From the cell containing the given text, extract its center point as (x, y) coordinate. 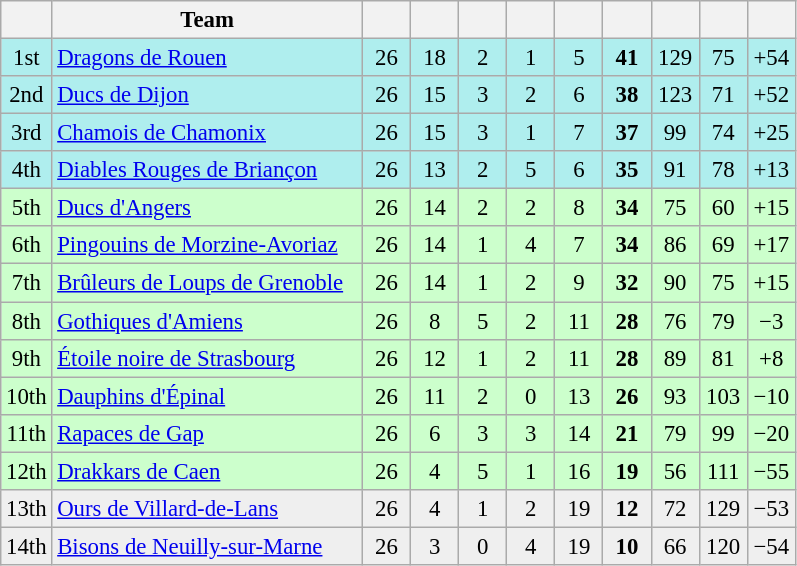
−20 (771, 433)
4th (26, 170)
18 (435, 58)
78 (723, 170)
35 (627, 170)
Drakkars de Caen (208, 471)
Brûleurs de Loups de Grenoble (208, 283)
120 (723, 546)
3rd (26, 133)
Dauphins d'Épinal (208, 396)
111 (723, 471)
123 (675, 95)
2nd (26, 95)
81 (723, 358)
+52 (771, 95)
91 (675, 170)
5th (26, 208)
+8 (771, 358)
−53 (771, 509)
14th (26, 546)
8th (26, 321)
32 (627, 283)
Team (208, 20)
−55 (771, 471)
+25 (771, 133)
69 (723, 245)
21 (627, 433)
+13 (771, 170)
1st (26, 58)
+54 (771, 58)
37 (627, 133)
93 (675, 396)
72 (675, 509)
66 (675, 546)
12th (26, 471)
86 (675, 245)
71 (723, 95)
Ducs d'Angers (208, 208)
+17 (771, 245)
41 (627, 58)
Pingouins de Morzine-Avoriaz (208, 245)
103 (723, 396)
Diables Rouges de Briançon (208, 170)
Chamois de Chamonix (208, 133)
89 (675, 358)
10th (26, 396)
74 (723, 133)
11th (26, 433)
7th (26, 283)
9 (579, 283)
56 (675, 471)
90 (675, 283)
Gothiques d'Amiens (208, 321)
Dragons de Rouen (208, 58)
Ours de Villard-de-Lans (208, 509)
10 (627, 546)
60 (723, 208)
−3 (771, 321)
Bisons de Neuilly-sur-Marne (208, 546)
76 (675, 321)
13th (26, 509)
16 (579, 471)
6th (26, 245)
−54 (771, 546)
Rapaces de Gap (208, 433)
Étoile noire de Strasbourg (208, 358)
−10 (771, 396)
Ducs de Dijon (208, 95)
9th (26, 358)
38 (627, 95)
